Locate the cell with the specified text and output its [X, Y] center coordinate. 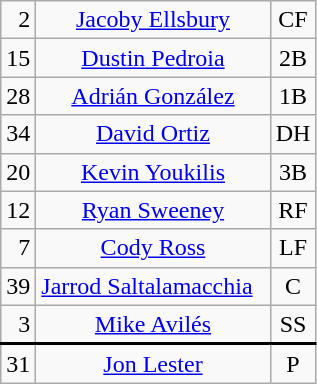
7 [18, 248]
C [293, 286]
Cody Ross [153, 248]
3 [18, 324]
P [293, 364]
Kevin Youkilis [153, 172]
Jarrod Saltalamacchia [153, 286]
39 [18, 286]
Ryan Sweeney [153, 210]
RF [293, 210]
Jacoby Ellsbury [153, 20]
Adrián González [153, 96]
12 [18, 210]
2B [293, 58]
15 [18, 58]
Mike Avilés [153, 324]
DH [293, 134]
LF [293, 248]
3B [293, 172]
20 [18, 172]
34 [18, 134]
1B [293, 96]
28 [18, 96]
CF [293, 20]
Dustin Pedroia [153, 58]
David Ortiz [153, 134]
31 [18, 364]
SS [293, 324]
2 [18, 20]
Jon Lester [153, 364]
